Search for the cell housing the specified text and yield its [X, Y] center coordinate. 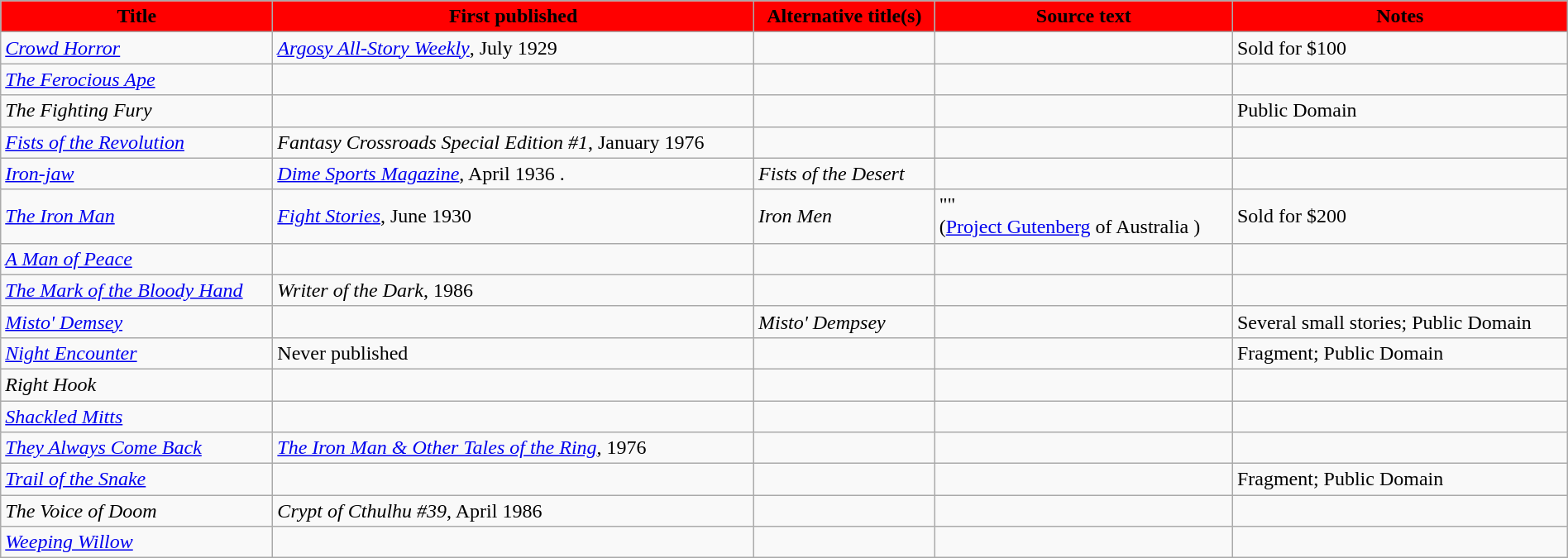
Dime Sports Magazine, April 1936 . [514, 174]
Sold for $200 [1399, 217]
First published [514, 17]
Misto' Demsey [137, 322]
Weeping Willow [137, 542]
The Iron Man [137, 217]
Source text [1083, 17]
The Voice of Doom [137, 511]
The Fighting Fury [137, 111]
Alternative title(s) [844, 17]
Notes [1399, 17]
Shackled Mitts [137, 416]
Right Hook [137, 384]
Fantasy Crossroads Special Edition #1, January 1976 [514, 142]
The Ferocious Ape [137, 79]
Public Domain [1399, 111]
A Man of Peace [137, 259]
Argosy All-Story Weekly, July 1929 [514, 48]
Crypt of Cthulhu #39, April 1986 [514, 511]
Writer of the Dark, 1986 [514, 290]
Trail of the Snake [137, 479]
They Always Come Back [137, 448]
"" (Project Gutenberg of Australia ) [1083, 217]
Sold for $100 [1399, 48]
Misto' Dempsey [844, 322]
Night Encounter [137, 353]
The Mark of the Bloody Hand [137, 290]
Fight Stories, June 1930 [514, 217]
Several small stories; Public Domain [1399, 322]
Fists of the Desert [844, 174]
Never published [514, 353]
Iron-jaw [137, 174]
Iron Men [844, 217]
The Iron Man & Other Tales of the Ring, 1976 [514, 448]
Crowd Horror [137, 48]
Fists of the Revolution [137, 142]
Title [137, 17]
